Search for the cell housing the specified text and yield its (x, y) center coordinate. 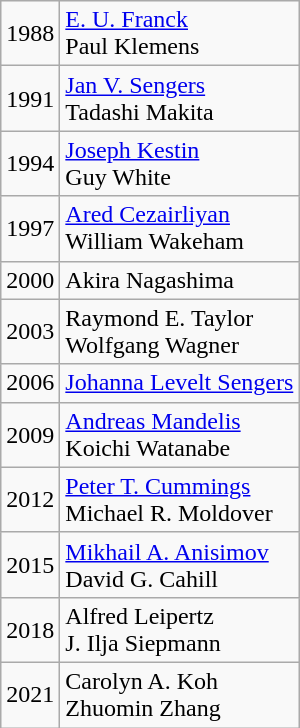
2003 (30, 332)
1994 (30, 164)
Andreas MandelisKoichi Watanabe (180, 434)
1991 (30, 98)
Jan V. SengersTadashi Makita (180, 98)
Carolyn A. KohZhuomin Zhang (180, 694)
Raymond E. TaylorWolfgang Wagner (180, 332)
E. U. FranckPaul Klemens (180, 34)
2012 (30, 500)
1997 (30, 228)
Joseph KestinGuy White (180, 164)
2009 (30, 434)
Alfred LeipertzJ. Ilja Siepmann (180, 630)
2000 (30, 280)
1988 (30, 34)
Johanna Levelt Sengers (180, 383)
2006 (30, 383)
Akira Nagashima (180, 280)
2015 (30, 564)
2018 (30, 630)
Mikhail A. AnisimovDavid G. Cahill (180, 564)
Ared CezairliyanWilliam Wakeham (180, 228)
2021 (30, 694)
Peter T. CummingsMichael R. Moldover (180, 500)
